Output the (X, Y) coordinate of the center of the cell containing the given text.  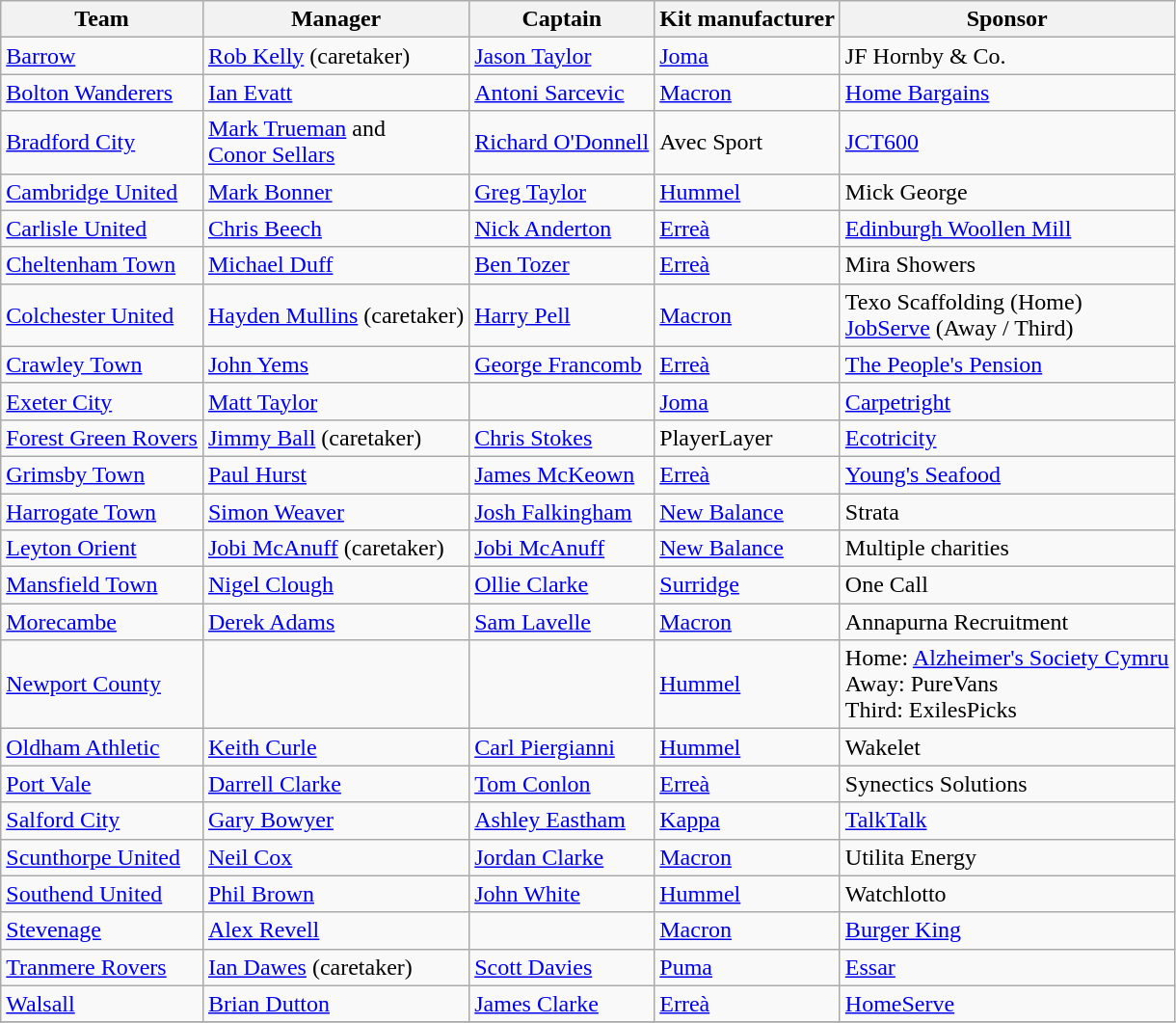
Nick Anderton (562, 229)
Texo Scaffolding (Home)JobServe (Away / Third) (1006, 314)
Mark Bonner (335, 192)
Darrell Clarke (335, 784)
Sam Lavelle (562, 622)
JCT600 (1006, 143)
Matt Taylor (335, 401)
Rob Kelly (caretaker) (335, 56)
Crawley Town (102, 364)
Edinburgh Woollen Mill (1006, 229)
Gary Bowyer (335, 821)
John Yems (335, 364)
Ian Dawes (caretaker) (335, 967)
Walsall (102, 1004)
James Clarke (562, 1004)
Alex Revell (335, 930)
Ollie Clarke (562, 585)
Multiple charities (1006, 549)
Sponsor (1006, 19)
Josh Falkingham (562, 512)
Carpetright (1006, 401)
Colchester United (102, 314)
Carl Piergianni (562, 747)
Kappa (748, 821)
Jimmy Ball (caretaker) (335, 438)
Mick George (1006, 192)
Chris Stokes (562, 438)
Greg Taylor (562, 192)
Home Bargains (1006, 93)
Ben Tozer (562, 265)
Cambridge United (102, 192)
Bradford City (102, 143)
Young's Seafood (1006, 474)
Jason Taylor (562, 56)
Harry Pell (562, 314)
Annapurna Recruitment (1006, 622)
Wakelet (1006, 747)
Salford City (102, 821)
Nigel Clough (335, 585)
Richard O'Donnell (562, 143)
John White (562, 894)
Brian Dutton (335, 1004)
Southend United (102, 894)
Simon Weaver (335, 512)
James McKeown (562, 474)
JF Hornby & Co. (1006, 56)
Chris Beech (335, 229)
Manager (335, 19)
Team (102, 19)
Newport County (102, 685)
Avec Sport (748, 143)
George Francomb (562, 364)
Hayden Mullins (caretaker) (335, 314)
Oldham Athletic (102, 747)
Home: Alzheimer's Society CymruAway: PureVansThird: ExilesPicks (1006, 685)
Forest Green Rovers (102, 438)
HomeServe (1006, 1004)
Jobi McAnuff (562, 549)
Michael Duff (335, 265)
TalkTalk (1006, 821)
Puma (748, 967)
Scott Davies (562, 967)
Scunthorpe United (102, 857)
Jordan Clarke (562, 857)
One Call (1006, 585)
Cheltenham Town (102, 265)
Watchlotto (1006, 894)
Paul Hurst (335, 474)
Barrow (102, 56)
Port Vale (102, 784)
Phil Brown (335, 894)
Leyton Orient (102, 549)
Essar (1006, 967)
Carlisle United (102, 229)
Mark Trueman and Conor Sellars (335, 143)
Synectics Solutions (1006, 784)
Tranmere Rovers (102, 967)
Jobi McAnuff (caretaker) (335, 549)
The People's Pension (1006, 364)
PlayerLayer (748, 438)
Kit manufacturer (748, 19)
Derek Adams (335, 622)
Mansfield Town (102, 585)
Strata (1006, 512)
Mira Showers (1006, 265)
Antoni Sarcevic (562, 93)
Stevenage (102, 930)
Harrogate Town (102, 512)
Ashley Eastham (562, 821)
Tom Conlon (562, 784)
Ecotricity (1006, 438)
Utilita Energy (1006, 857)
Captain (562, 19)
Grimsby Town (102, 474)
Ian Evatt (335, 93)
Morecambe (102, 622)
Exeter City (102, 401)
Bolton Wanderers (102, 93)
Neil Cox (335, 857)
Keith Curle (335, 747)
Burger King (1006, 930)
Surridge (748, 585)
